Scan for the cell matching the given text and deliver its (X, Y) coordinate at center. 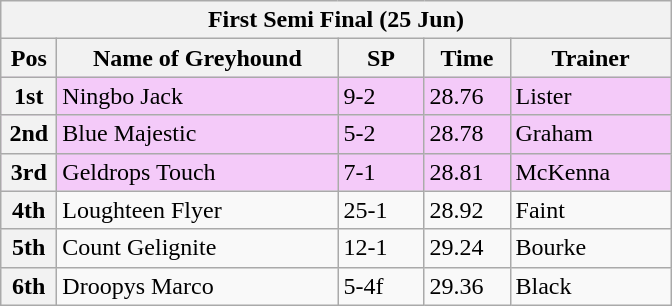
25-1 (381, 210)
6th (29, 286)
Lister (590, 96)
28.81 (467, 172)
Trainer (590, 58)
1st (29, 96)
Droopys Marco (198, 286)
5-2 (381, 134)
28.78 (467, 134)
Blue Majestic (198, 134)
5th (29, 248)
Count Gelignite (198, 248)
Pos (29, 58)
Ningbo Jack (198, 96)
12-1 (381, 248)
29.36 (467, 286)
Geldrops Touch (198, 172)
Name of Greyhound (198, 58)
29.24 (467, 248)
Faint (590, 210)
7-1 (381, 172)
5-4f (381, 286)
First Semi Final (25 Jun) (336, 20)
Time (467, 58)
28.76 (467, 96)
28.92 (467, 210)
Loughteen Flyer (198, 210)
Bourke (590, 248)
4th (29, 210)
9-2 (381, 96)
SP (381, 58)
2nd (29, 134)
3rd (29, 172)
McKenna (590, 172)
Black (590, 286)
Graham (590, 134)
